Detect which cell encompasses the target text, then output its (X, Y) center coordinate. 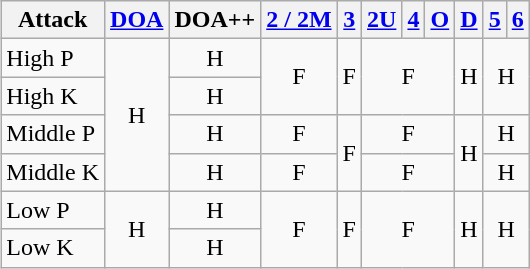
DOA (137, 20)
O (440, 20)
5 (494, 20)
Attack (53, 20)
D (469, 20)
High P (53, 58)
Middle P (53, 134)
2U (382, 20)
4 (414, 20)
Low K (53, 248)
3 (349, 20)
DOA++ (215, 20)
High K (53, 96)
Low P (53, 210)
Middle K (53, 172)
2 / 2M (299, 20)
6 (518, 20)
